Provide the (X, Y) coordinate of the cell's center where the given text is located.  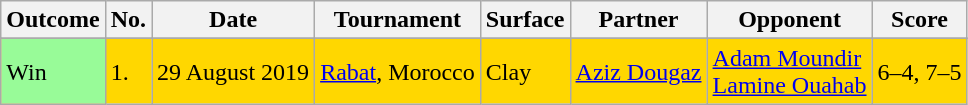
Score (920, 20)
Opponent (790, 20)
Rabat, Morocco (398, 72)
Win (53, 72)
6–4, 7–5 (920, 72)
Partner (638, 20)
No. (128, 20)
Clay (525, 72)
1. (128, 72)
29 August 2019 (234, 72)
Adam Moundir Lamine Ouahab (790, 72)
Aziz Dougaz (638, 72)
Date (234, 20)
Surface (525, 20)
Outcome (53, 20)
Tournament (398, 20)
